Extract the [x, y] coordinate from the center of the cell holding the provided text.  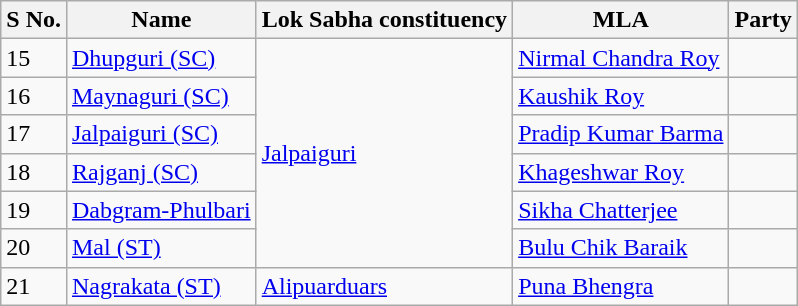
Puna Bhengra [621, 286]
Kaushik Roy [621, 96]
17 [34, 134]
S No. [34, 20]
16 [34, 96]
Jalpaiguri [384, 153]
Nagrakata (ST) [161, 286]
19 [34, 210]
15 [34, 58]
Rajganj (SC) [161, 172]
Sikha Chatterjee [621, 210]
Dhupguri (SC) [161, 58]
Lok Sabha constituency [384, 20]
Nirmal Chandra Roy [621, 58]
Name [161, 20]
18 [34, 172]
Dabgram-Phulbari [161, 210]
20 [34, 248]
Pradip Kumar Barma [621, 134]
Alipuarduars [384, 286]
Mal (ST) [161, 248]
21 [34, 286]
Khageshwar Roy [621, 172]
Jalpaiguri (SC) [161, 134]
MLA [621, 20]
Bulu Chik Baraik [621, 248]
Maynaguri (SC) [161, 96]
Party [763, 20]
